Determine the (x, y) coordinate at the center of the cell enclosing the given text.  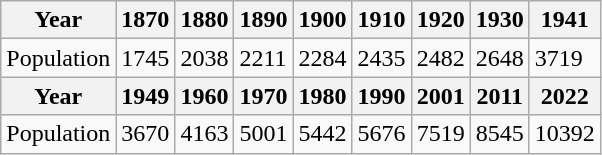
3670 (146, 134)
1930 (500, 20)
5676 (382, 134)
5442 (322, 134)
2435 (382, 58)
1970 (264, 96)
2011 (500, 96)
1920 (440, 20)
4163 (204, 134)
2211 (264, 58)
1949 (146, 96)
8545 (500, 134)
1910 (382, 20)
1990 (382, 96)
2648 (500, 58)
1870 (146, 20)
3719 (564, 58)
1980 (322, 96)
2001 (440, 96)
2022 (564, 96)
1890 (264, 20)
1941 (564, 20)
1880 (204, 20)
1745 (146, 58)
10392 (564, 134)
1900 (322, 20)
2038 (204, 58)
7519 (440, 134)
1960 (204, 96)
2482 (440, 58)
5001 (264, 134)
2284 (322, 58)
